From the cell containing the given text, extract its center point as [X, Y] coordinate. 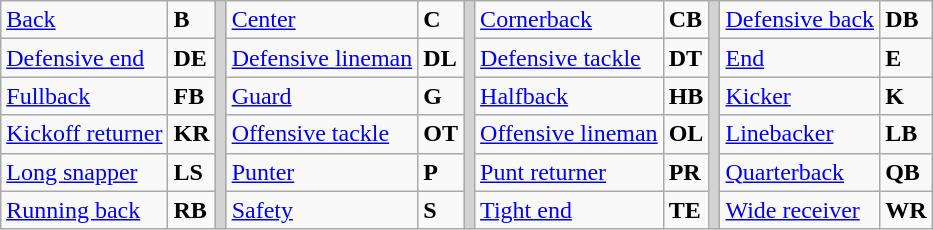
Tight end [570, 210]
TE [686, 210]
Linebacker [800, 134]
PR [686, 172]
C [441, 20]
Defensive tackle [570, 58]
End [800, 58]
Defensive back [800, 20]
DT [686, 58]
Running back [84, 210]
OT [441, 134]
OL [686, 134]
LB [906, 134]
Defensive end [84, 58]
Offensive lineman [570, 134]
Safety [322, 210]
LS [192, 172]
B [192, 20]
CB [686, 20]
Defensive lineman [322, 58]
QB [906, 172]
K [906, 96]
Cornerback [570, 20]
HB [686, 96]
FB [192, 96]
Offensive tackle [322, 134]
DB [906, 20]
E [906, 58]
Guard [322, 96]
Punter [322, 172]
Wide receiver [800, 210]
KR [192, 134]
Back [84, 20]
Center [322, 20]
Punt returner [570, 172]
DE [192, 58]
Long snapper [84, 172]
Halfback [570, 96]
RB [192, 210]
G [441, 96]
Kickoff returner [84, 134]
S [441, 210]
Kicker [800, 96]
Quarterback [800, 172]
P [441, 172]
DL [441, 58]
Fullback [84, 96]
WR [906, 210]
